Pinpoint the cell where the given text exists, returning its (X, Y) midpoint coordinate. 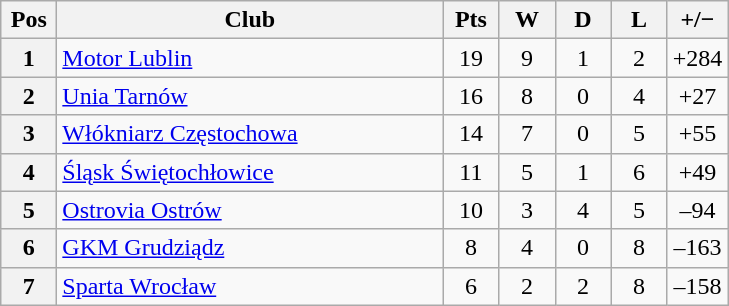
Włókniarz Częstochowa (250, 134)
–158 (698, 286)
–163 (698, 248)
+49 (698, 172)
GKM Grudziądz (250, 248)
Pos (29, 20)
+55 (698, 134)
Ostrovia Ostrów (250, 210)
D (583, 20)
9 (527, 58)
10 (471, 210)
+284 (698, 58)
Sparta Wrocław (250, 286)
W (527, 20)
11 (471, 172)
Pts (471, 20)
Śląsk Świętochłowice (250, 172)
16 (471, 96)
+27 (698, 96)
Unia Tarnów (250, 96)
19 (471, 58)
14 (471, 134)
L (639, 20)
Club (250, 20)
Motor Lublin (250, 58)
–94 (698, 210)
+/− (698, 20)
